Scan for the cell matching the given text and deliver its (x, y) coordinate at center. 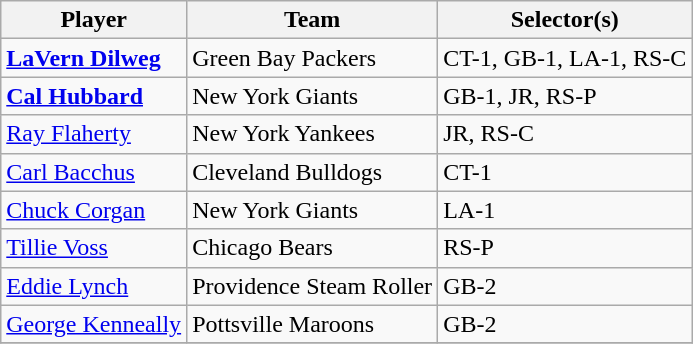
George Kenneally (94, 324)
Green Bay Packers (312, 58)
Cal Hubbard (94, 96)
LaVern Dilweg (94, 58)
New York Yankees (312, 134)
GB-1, JR, RS-P (565, 96)
CT-1 (565, 172)
Player (94, 20)
Chicago Bears (312, 248)
Tillie Voss (94, 248)
Providence Steam Roller (312, 286)
Pottsville Maroons (312, 324)
Team (312, 20)
LA-1 (565, 210)
Carl Bacchus (94, 172)
CT-1, GB-1, LA-1, RS-C (565, 58)
Ray Flaherty (94, 134)
JR, RS-C (565, 134)
RS-P (565, 248)
Selector(s) (565, 20)
Cleveland Bulldogs (312, 172)
Chuck Corgan (94, 210)
Eddie Lynch (94, 286)
